Locate the cell with the specified text and output its (x, y) center coordinate. 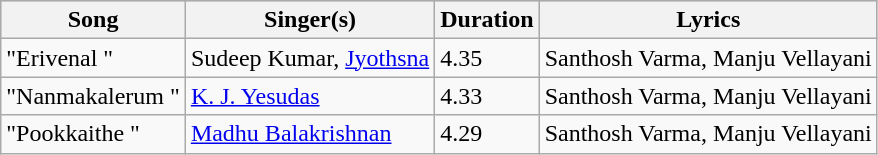
"Pookkaithe " (94, 134)
Madhu Balakrishnan (310, 134)
4.35 (487, 58)
4.33 (487, 96)
K. J. Yesudas (310, 96)
Lyrics (708, 20)
"Nanmakalerum " (94, 96)
"Erivenal " (94, 58)
Duration (487, 20)
4.29 (487, 134)
Sudeep Kumar, Jyothsna (310, 58)
Singer(s) (310, 20)
Song (94, 20)
